Find where the given text appears and provide that cell's center as [x, y] coordinate. 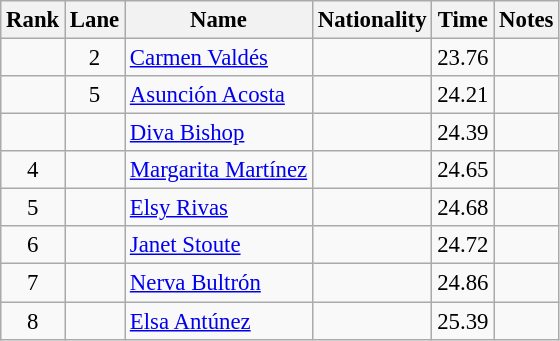
23.76 [463, 58]
Janet Stoute [219, 245]
Rank [33, 20]
6 [33, 245]
24.72 [463, 245]
Time [463, 20]
Name [219, 20]
Carmen Valdés [219, 58]
24.21 [463, 95]
24.86 [463, 283]
Diva Bishop [219, 133]
Elsa Antúnez [219, 321]
7 [33, 283]
Notes [526, 20]
24.65 [463, 170]
24.68 [463, 208]
8 [33, 321]
Elsy Rivas [219, 208]
Margarita Martínez [219, 170]
Nerva Bultrón [219, 283]
2 [95, 58]
25.39 [463, 321]
4 [33, 170]
Nationality [372, 20]
24.39 [463, 133]
Asunción Acosta [219, 95]
Lane [95, 20]
